Return the [X, Y] coordinate for the center point of the cell that contains the specified text.  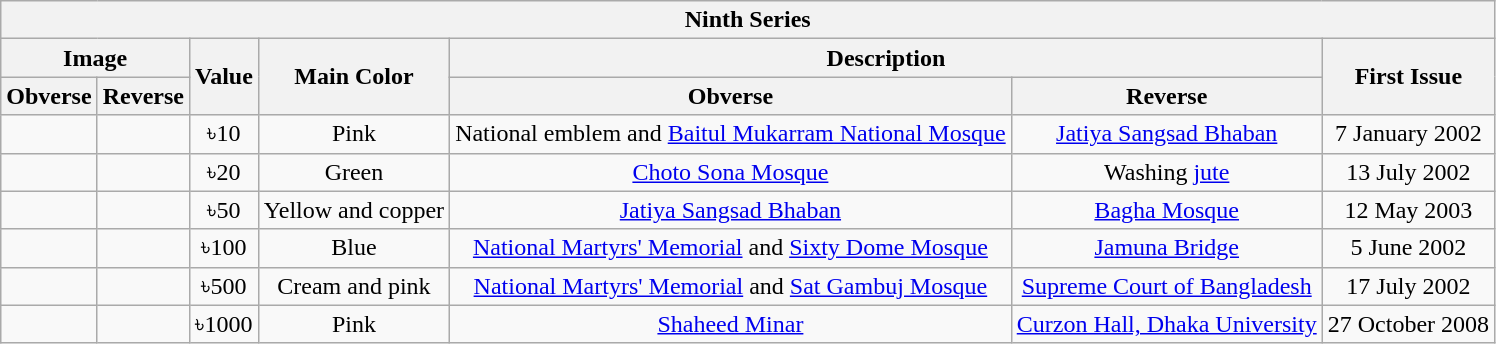
13 July 2002 [1408, 172]
Value [224, 77]
Bagha Mosque [1166, 210]
৳100 [224, 248]
Green [354, 172]
Blue [354, 248]
12 May 2003 [1408, 210]
National emblem and Baitul Mukarram National Mosque [731, 134]
National Martyrs' Memorial and Sixty Dome Mosque [731, 248]
Jamuna Bridge [1166, 248]
First Issue [1408, 77]
৳1000 [224, 324]
Washing jute [1166, 172]
27 October 2008 [1408, 324]
5 June 2002 [1408, 248]
Cream and pink [354, 286]
৳50 [224, 210]
17 July 2002 [1408, 286]
Image [96, 58]
৳10 [224, 134]
Curzon Hall, Dhaka University [1166, 324]
Description [886, 58]
Choto Sona Mosque [731, 172]
Ninth Series [748, 20]
Shaheed Minar [731, 324]
৳500 [224, 286]
Supreme Court of Bangladesh [1166, 286]
Main Color [354, 77]
৳20 [224, 172]
National Martyrs' Memorial and Sat Gambuj Mosque [731, 286]
Yellow and copper [354, 210]
7 January 2002 [1408, 134]
